Return the (X, Y) coordinate for the center point of the cell that contains the specified text.  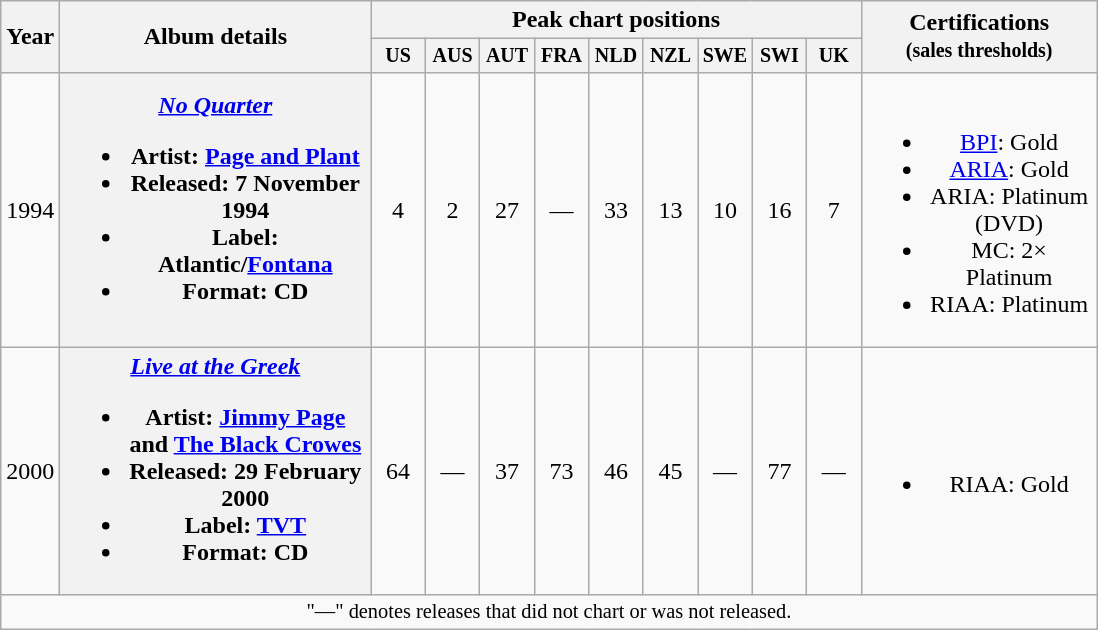
RIAA: Gold (979, 471)
SWI (779, 56)
33 (616, 210)
Peak chart positions (616, 20)
AUS (452, 56)
10 (725, 210)
US (398, 56)
"—" denotes releases that did not chart or was not released. (549, 612)
13 (670, 210)
46 (616, 471)
Live at the GreekArtist: Jimmy Page and The Black CrowesReleased: 29 February 2000Label: TVTFormat: CD (216, 471)
45 (670, 471)
2000 (30, 471)
16 (779, 210)
64 (398, 471)
AUT (507, 56)
BPI: GoldARIA: GoldARIA: Platinum (DVD)MC: 2× PlatinumRIAA: Platinum (979, 210)
1994 (30, 210)
FRA (561, 56)
Album details (216, 37)
4 (398, 210)
7 (834, 210)
73 (561, 471)
27 (507, 210)
Certifications(sales thresholds) (979, 37)
SWE (725, 56)
Year (30, 37)
2 (452, 210)
37 (507, 471)
UK (834, 56)
NLD (616, 56)
NZL (670, 56)
No QuarterArtist: Page and PlantReleased: 7 November 1994Label: Atlantic/FontanaFormat: CD (216, 210)
77 (779, 471)
